From the cell containing the given text, extract its center point as (x, y) coordinate. 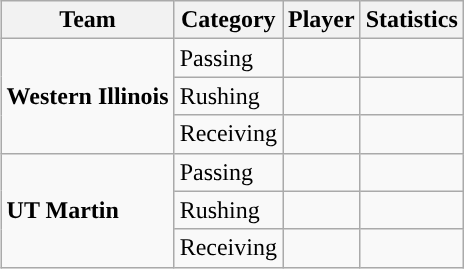
UT Martin (88, 210)
Team (88, 20)
Category (228, 20)
Western Illinois (88, 96)
Statistics (412, 20)
Player (321, 20)
